From the cell containing the given text, extract its center point as [X, Y] coordinate. 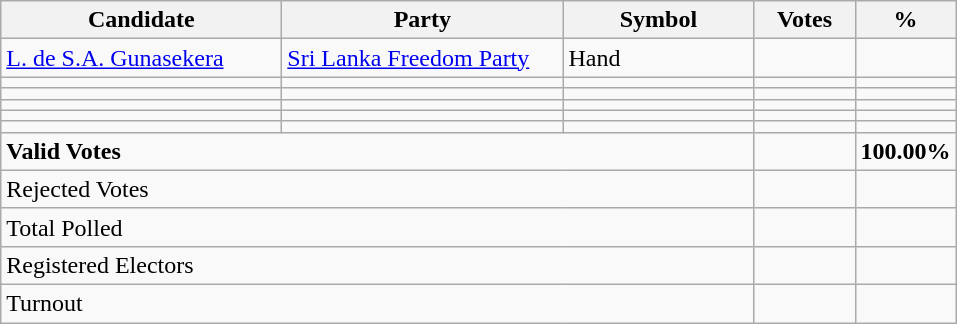
Hand [658, 58]
L. de S.A. Gunasekera [142, 58]
Valid Votes [378, 151]
100.00% [906, 151]
% [906, 20]
Party [422, 20]
Votes [804, 20]
Total Polled [378, 227]
Rejected Votes [378, 189]
Sri Lanka Freedom Party [422, 58]
Candidate [142, 20]
Registered Electors [378, 265]
Symbol [658, 20]
Turnout [378, 303]
